Scan for the cell matching the given text and deliver its (x, y) coordinate at center. 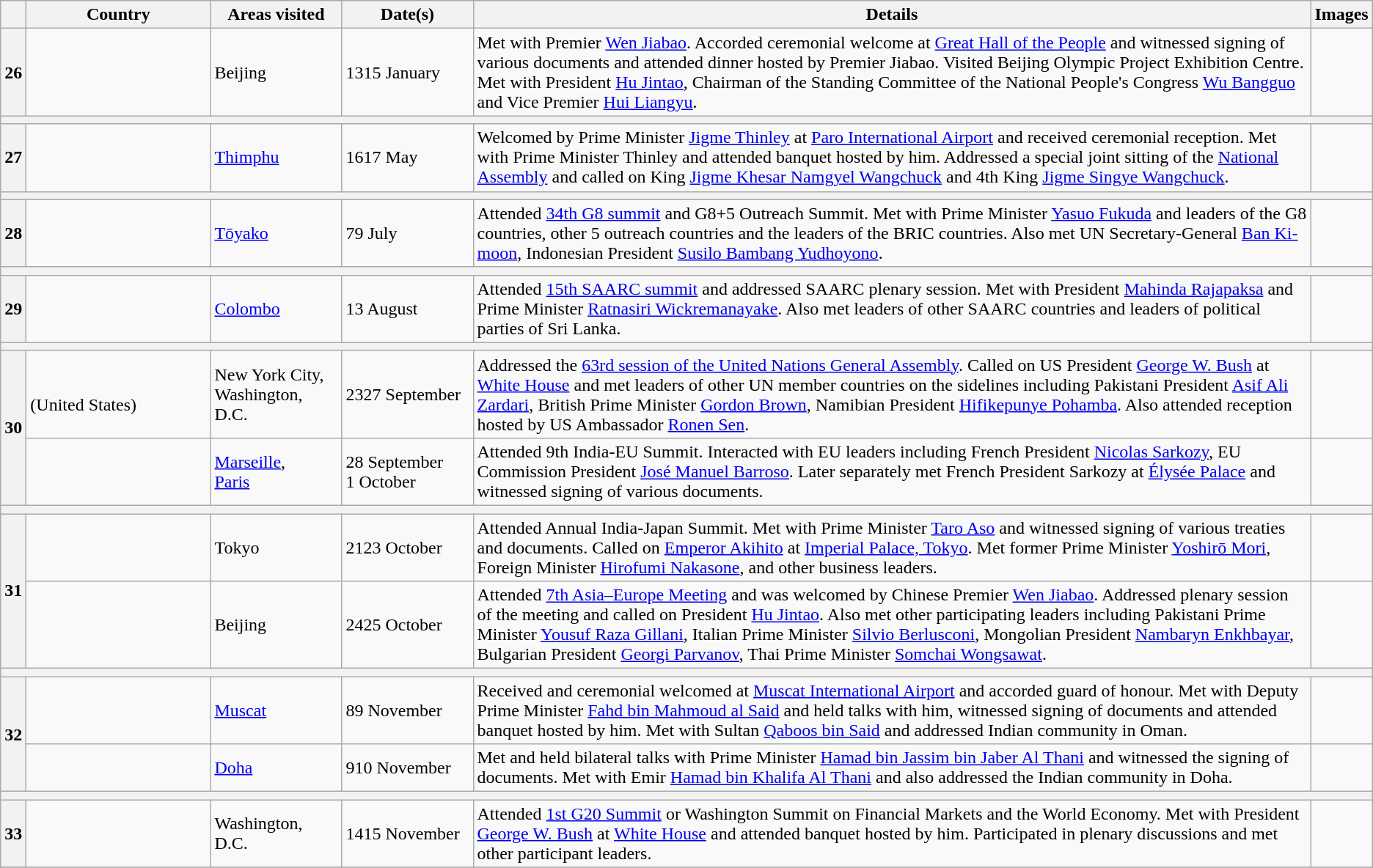
33 (13, 834)
26 (13, 72)
(United States) (119, 394)
89 November (408, 710)
Tōyako (276, 233)
Areas visited (276, 15)
32 (13, 735)
2123 October (408, 547)
Washington, D.C. (276, 834)
28 (13, 233)
Country (119, 15)
13 August (408, 309)
79 July (408, 233)
30 (13, 428)
2425 October (408, 625)
910 November (408, 768)
28 September1 October (408, 471)
Muscat (276, 710)
1415 November (408, 834)
Colombo (276, 309)
27 (13, 158)
Date(s) (408, 15)
2327 September (408, 394)
Marseille,Paris (276, 471)
1315 January (408, 72)
Images (1341, 15)
Doha (276, 768)
1617 May (408, 158)
Details (892, 15)
New York City,Washington, D.C. (276, 394)
Thimphu (276, 158)
Tokyo (276, 547)
31 (13, 591)
29 (13, 309)
